Extract the (x, y) coordinate from the center of the cell holding the provided text.  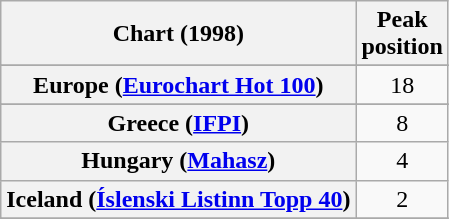
Peakposition (402, 34)
Chart (1998) (178, 34)
Iceland (Íslenski Listinn Topp 40) (178, 199)
18 (402, 85)
2 (402, 199)
Greece (IFPI) (178, 123)
Europe (Eurochart Hot 100) (178, 85)
8 (402, 123)
Hungary (Mahasz) (178, 161)
4 (402, 161)
